Detect which cell encompasses the target text, then output its [x, y] center coordinate. 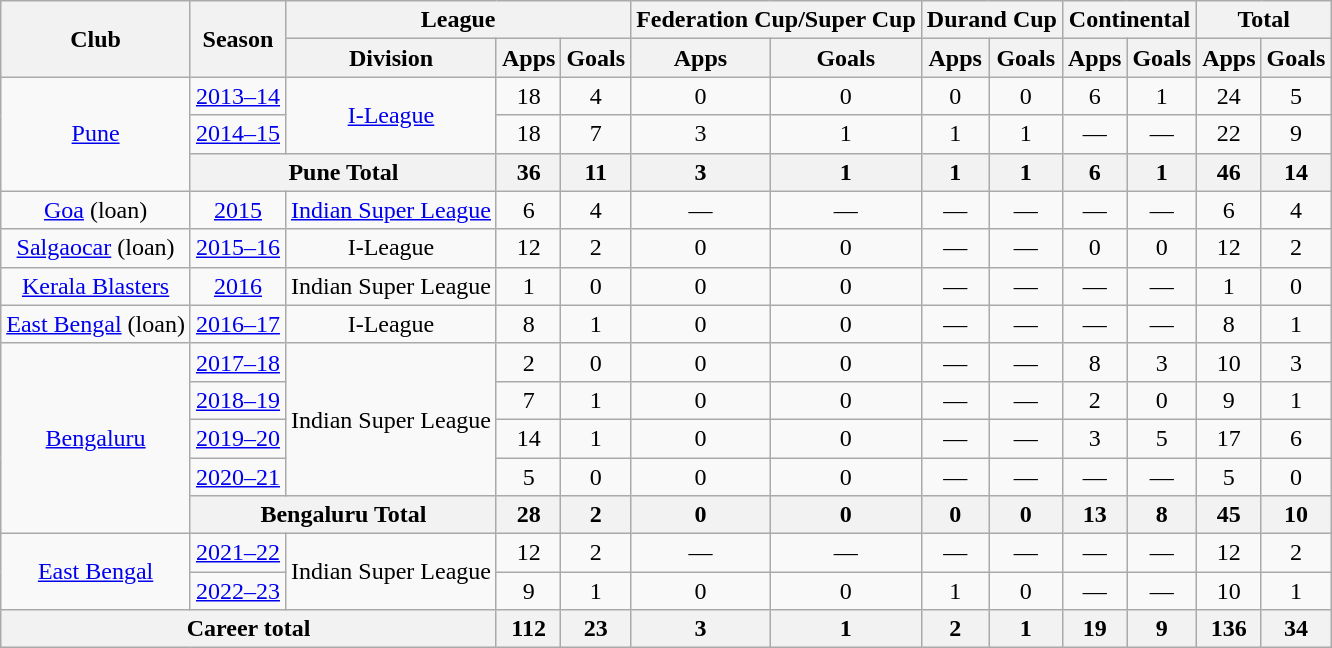
22 [1229, 134]
Goa (loan) [96, 210]
2016 [238, 286]
19 [1094, 629]
2016–17 [238, 324]
Durand Cup [992, 20]
2018–19 [238, 400]
2020–21 [238, 477]
34 [1296, 629]
2015–16 [238, 248]
Club [96, 39]
24 [1229, 96]
112 [528, 629]
136 [1229, 629]
East Bengal (loan) [96, 324]
East Bengal [96, 572]
11 [596, 172]
Season [238, 39]
Federation Cup/Super Cup [776, 20]
2021–22 [238, 553]
Salgaocar (loan) [96, 248]
2022–23 [238, 591]
Career total [249, 629]
2019–20 [238, 438]
17 [1229, 438]
13 [1094, 515]
23 [596, 629]
2013–14 [238, 96]
2014–15 [238, 134]
Division [390, 58]
46 [1229, 172]
45 [1229, 515]
Continental [1129, 20]
League [458, 20]
Kerala Blasters [96, 286]
28 [528, 515]
36 [528, 172]
2017–18 [238, 362]
Bengaluru Total [343, 515]
Total [1264, 20]
2015 [238, 210]
Pune [96, 134]
Pune Total [343, 172]
Bengaluru [96, 438]
